Find where the given text appears and provide that cell's center as (X, Y) coordinate. 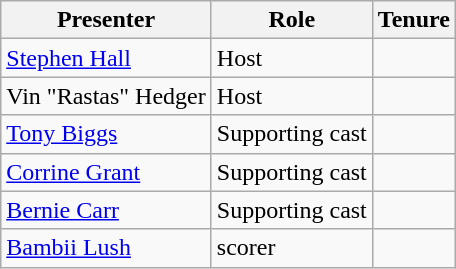
Presenter (106, 20)
Stephen Hall (106, 58)
scorer (292, 248)
Role (292, 20)
Bernie Carr (106, 210)
Tony Biggs (106, 134)
Tenure (414, 20)
Bambii Lush (106, 248)
Corrine Grant (106, 172)
Vin "Rastas" Hedger (106, 96)
